Capture the cell that displays the provided text and extract its [X, Y] central coordinate. 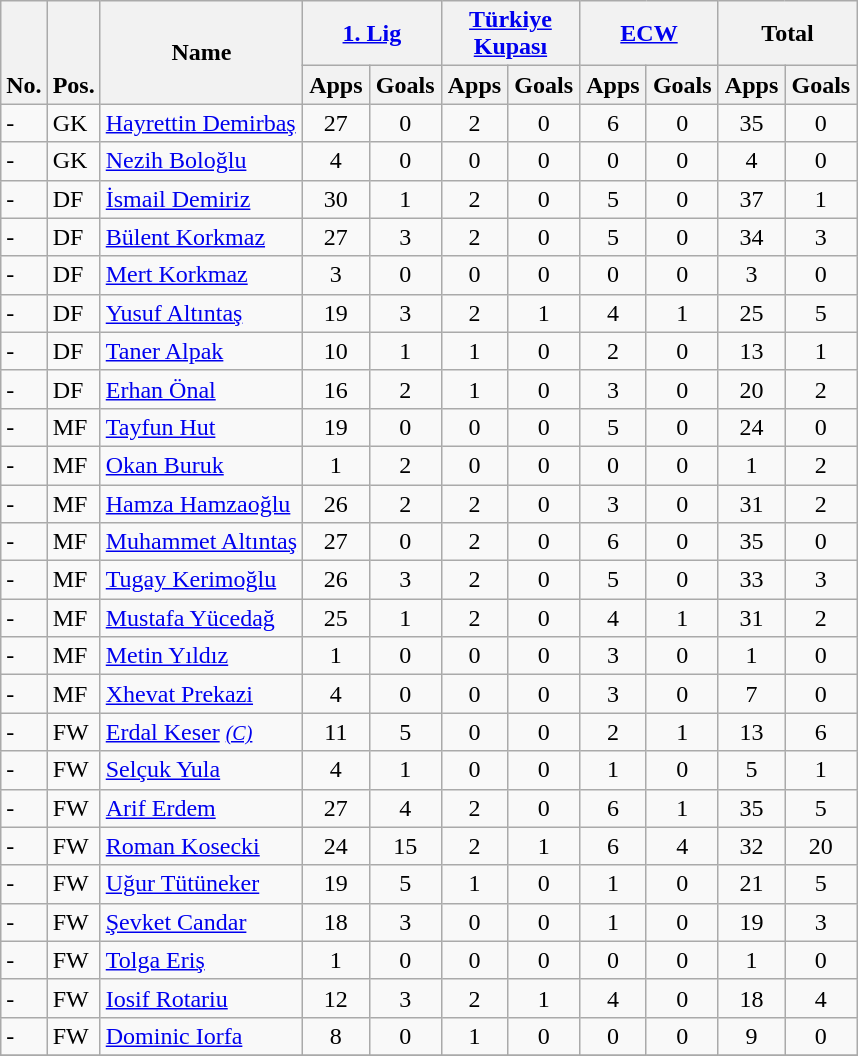
Dominic Iorfa [201, 1036]
Mert Korkmaz [201, 275]
Erdal Keser (C) [201, 732]
15 [405, 846]
Erhan Önal [201, 389]
37 [752, 199]
Muhammet Altıntaş [201, 542]
30 [336, 199]
7 [752, 694]
Bülent Korkmaz [201, 237]
ECW [650, 34]
12 [336, 998]
Hayrettin Demirbaş [201, 123]
Arif Erdem [201, 808]
Tugay Kerimoğlu [201, 580]
Mustafa Yücedağ [201, 618]
No. [24, 52]
10 [336, 351]
21 [752, 884]
Total [788, 34]
Yusuf Altıntaş [201, 313]
33 [752, 580]
34 [752, 237]
Uğur Tütüneker [201, 884]
Roman Kosecki [201, 846]
8 [336, 1036]
Selçuk Yula [201, 770]
Iosif Rotariu [201, 998]
Nezih Boloğlu [201, 161]
16 [336, 389]
9 [752, 1036]
11 [336, 732]
Taner Alpak [201, 351]
1. Lig [372, 34]
Okan Buruk [201, 465]
Tayfun Hut [201, 427]
Tolga Eriş [201, 960]
Türkiye Kupası [510, 34]
Hamza Hamzaoğlu [201, 503]
32 [752, 846]
Name [201, 52]
Şevket Candar [201, 922]
Xhevat Prekazi [201, 694]
Pos. [74, 52]
İsmail Demiriz [201, 199]
Metin Yıldız [201, 656]
